For the text-containing cell, return its midpoint in [x, y] coordinate format. 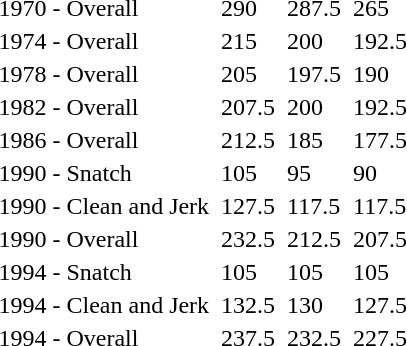
205 [248, 74]
215 [248, 41]
207.5 [248, 107]
185 [314, 140]
130 [314, 305]
127.5 [248, 206]
232.5 [248, 239]
117.5 [314, 206]
132.5 [248, 305]
197.5 [314, 74]
95 [314, 173]
